Determine the [X, Y] coordinate at the center of the cell enclosing the given text.  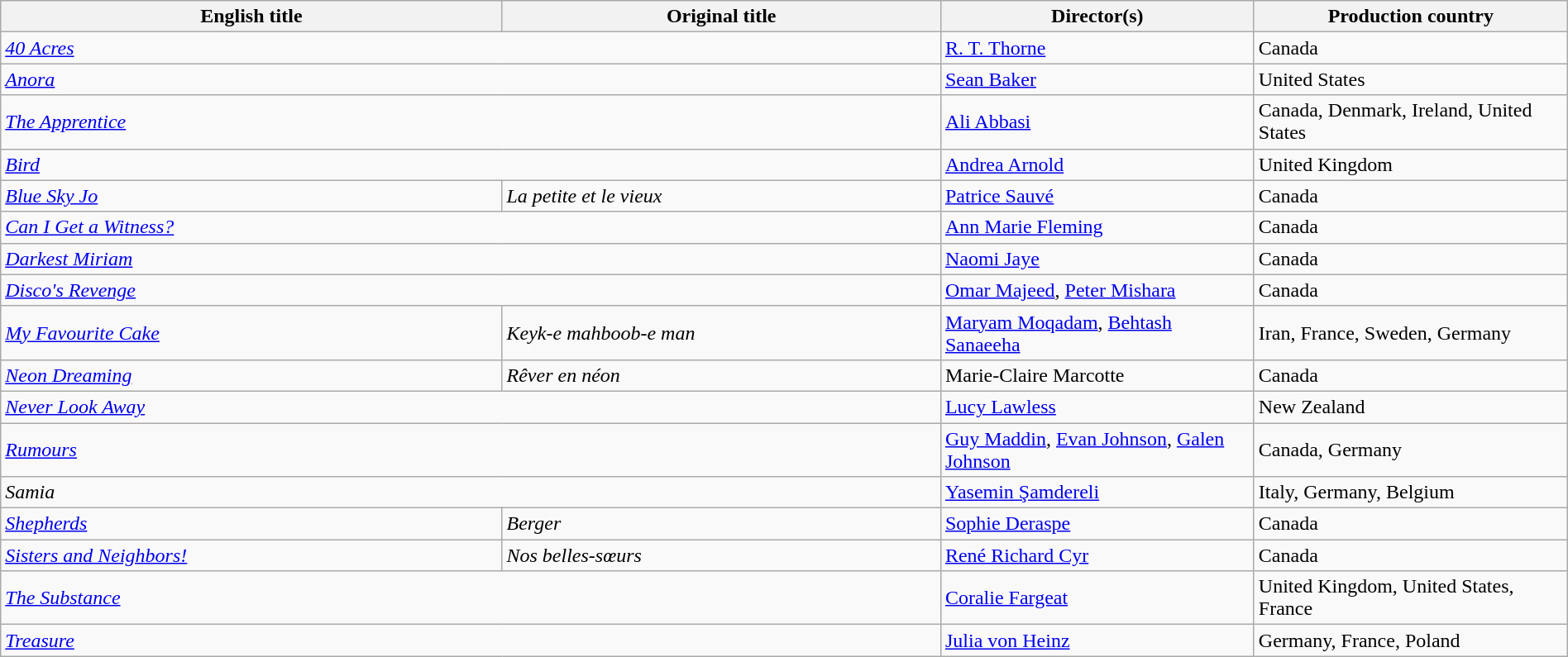
Sisters and Neighbors! [251, 555]
Naomi Jaye [1097, 259]
Berger [721, 524]
Never Look Away [471, 407]
R. T. Thorne [1097, 48]
Marie-Claire Marcotte [1097, 375]
René Richard Cyr [1097, 555]
Blue Sky Jo [251, 196]
Darkest Miriam [471, 259]
La petite et le vieux [721, 196]
New Zealand [1411, 407]
Germany, France, Poland [1411, 640]
Anora [471, 79]
Disco's Revenge [471, 290]
Samia [471, 493]
Guy Maddin, Evan Johnson, Galen Johnson [1097, 450]
Yasemin Şamdereli [1097, 493]
Treasure [471, 640]
Original title [721, 17]
Rêver en néon [721, 375]
Sophie Deraspe [1097, 524]
Andrea Arnold [1097, 164]
Ali Abbasi [1097, 122]
Omar Majeed, Peter Mishara [1097, 290]
English title [251, 17]
Shepherds [251, 524]
United Kingdom [1411, 164]
Patrice Sauvé [1097, 196]
Sean Baker [1097, 79]
My Favourite Cake [251, 332]
Bird [471, 164]
Director(s) [1097, 17]
Can I Get a Witness? [471, 227]
40 Acres [471, 48]
Neon Dreaming [251, 375]
Coralie Fargeat [1097, 598]
Production country [1411, 17]
Nos belles-sœurs [721, 555]
Canada, Denmark, Ireland, United States [1411, 122]
Lucy Lawless [1097, 407]
Keyk-e mahboob-e man [721, 332]
Julia von Heinz [1097, 640]
Iran, France, Sweden, Germany [1411, 332]
United States [1411, 79]
United Kingdom, United States, France [1411, 598]
The Apprentice [471, 122]
Rumours [471, 450]
Ann Marie Fleming [1097, 227]
Canada, Germany [1411, 450]
The Substance [471, 598]
Maryam Moqadam, Behtash Sanaeeha [1097, 332]
Italy, Germany, Belgium [1411, 493]
